Return the (x, y) coordinate for the center point of the cell that contains the specified text.  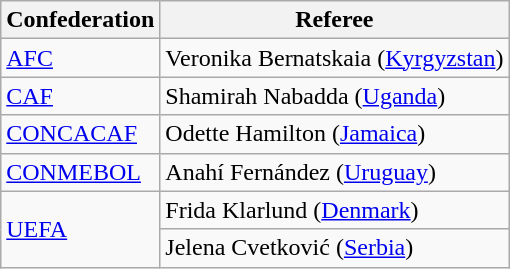
UEFA (80, 229)
Frida Klarlund (Denmark) (334, 210)
Anahí Fernández (Uruguay) (334, 172)
Veronika Bernatskaia (Kyrgyzstan) (334, 58)
Odette Hamilton (Jamaica) (334, 134)
CONMEBOL (80, 172)
CONCACAF (80, 134)
Confederation (80, 20)
CAF (80, 96)
Shamirah Nabadda (Uganda) (334, 96)
Referee (334, 20)
Jelena Cvetković (Serbia) (334, 248)
AFC (80, 58)
